Find where the given text appears and provide that cell's center as [X, Y] coordinate. 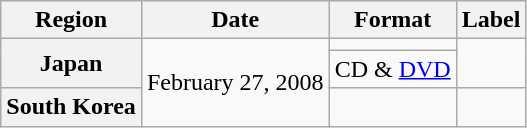
South Korea [72, 107]
Japan [72, 64]
Label [491, 20]
CD & DVD [392, 69]
Format [392, 20]
Date [235, 20]
February 27, 2008 [235, 82]
Region [72, 20]
